Search for the cell housing the specified text and yield its (X, Y) center coordinate. 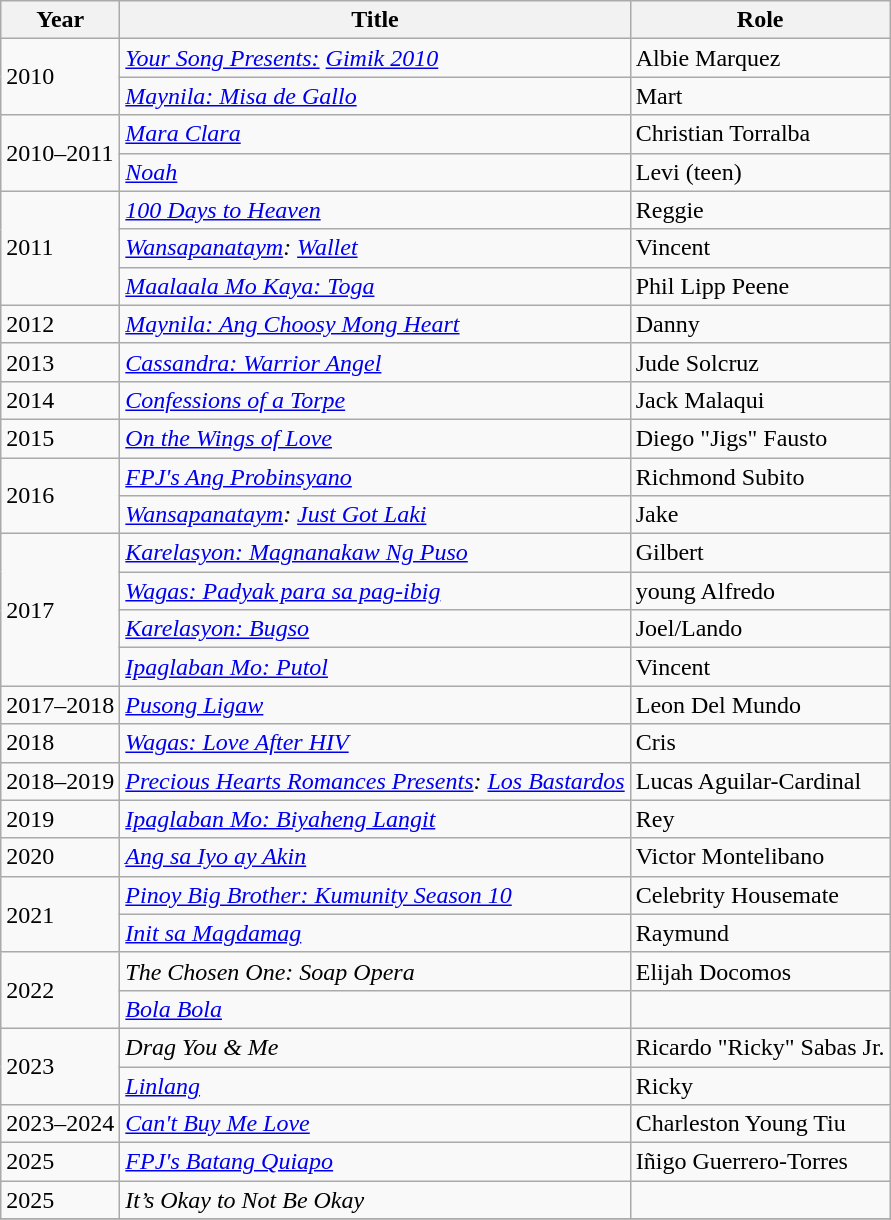
2011 (60, 248)
Bola Bola (375, 1009)
2013 (60, 362)
2018–2019 (60, 781)
2023 (60, 1066)
Albie Marquez (760, 58)
Confessions of a Torpe (375, 400)
Jack Malaqui (760, 400)
Ricky (760, 1085)
2022 (60, 990)
Raymund (760, 933)
Cassandra: Warrior Angel (375, 362)
Jude Solcruz (760, 362)
Phil Lipp Peene (760, 286)
Joel/Lando (760, 629)
Jake (760, 515)
Title (375, 20)
Precious Hearts Romances Presents: Los Bastardos (375, 781)
On the Wings of Love (375, 438)
2012 (60, 324)
Rey (760, 819)
Victor Montelibano (760, 857)
Ricardo "Ricky" Sabas Jr. (760, 1047)
Pusong Ligaw (375, 705)
The Chosen One: Soap Opera (375, 971)
Drag You & Me (375, 1047)
Wansapanataym: Just Got Laki (375, 515)
Wansapanataym: Wallet (375, 248)
2016 (60, 496)
Elijah Docomos (760, 971)
Ipaglaban Mo: Putol (375, 667)
Christian Torralba (760, 134)
Reggie (760, 210)
2019 (60, 819)
Charleston Young Tiu (760, 1124)
young Alfredo (760, 591)
Richmond Subito (760, 477)
2017 (60, 610)
2018 (60, 743)
Levi (teen) (760, 172)
Danny (760, 324)
2014 (60, 400)
Year (60, 20)
2017–2018 (60, 705)
FPJ's Batang Quiapo (375, 1162)
2020 (60, 857)
2023–2024 (60, 1124)
2010–2011 (60, 153)
Noah (375, 172)
Karelasyon: Magnanakaw Ng Puso (375, 553)
Celebrity Housemate (760, 895)
100 Days to Heaven (375, 210)
2015 (60, 438)
Wagas: Love After HIV (375, 743)
Maynila: Ang Choosy Mong Heart (375, 324)
Init sa Magdamag (375, 933)
Gilbert (760, 553)
Mara Clara (375, 134)
Maalaala Mo Kaya: Toga (375, 286)
Maynila: Misa de Gallo (375, 96)
It’s Okay to Not Be Okay (375, 1200)
Iñigo Guerrero-Torres (760, 1162)
Lucas Aguilar-Cardinal (760, 781)
2021 (60, 914)
Diego "Jigs" Fausto (760, 438)
Ipaglaban Mo: Biyaheng Langit (375, 819)
FPJ's Ang Probinsyano (375, 477)
Your Song Presents: Gimik 2010 (375, 58)
2010 (60, 77)
Role (760, 20)
Linlang (375, 1085)
Mart (760, 96)
Karelasyon: Bugso (375, 629)
Cris (760, 743)
Ang sa Iyo ay Akin (375, 857)
Pinoy Big Brother: Kumunity Season 10 (375, 895)
Leon Del Mundo (760, 705)
Can't Buy Me Love (375, 1124)
Wagas: Padyak para sa pag-ibig (375, 591)
